Capture the cell that displays the provided text and extract its [X, Y] central coordinate. 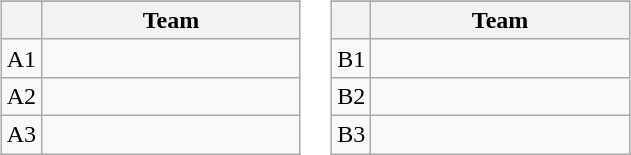
B1 [352, 58]
A3 [21, 134]
B3 [352, 134]
A2 [21, 96]
A1 [21, 58]
B2 [352, 96]
